Determine the [x, y] coordinate at the center of the cell enclosing the given text.  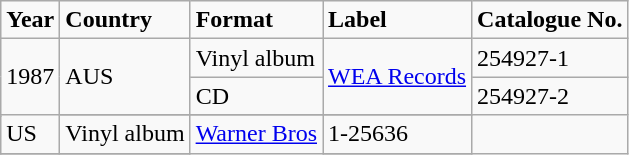
Label [398, 20]
254927-2 [550, 96]
1987 [30, 77]
CD [256, 96]
WEA Records [398, 77]
Country [125, 20]
254927-1 [550, 58]
Warner Bros [256, 134]
Catalogue No. [550, 20]
AUS [125, 77]
Year [30, 20]
Format [256, 20]
1-25636 [398, 134]
US [30, 134]
